Search for the cell housing the specified text and yield its [X, Y] center coordinate. 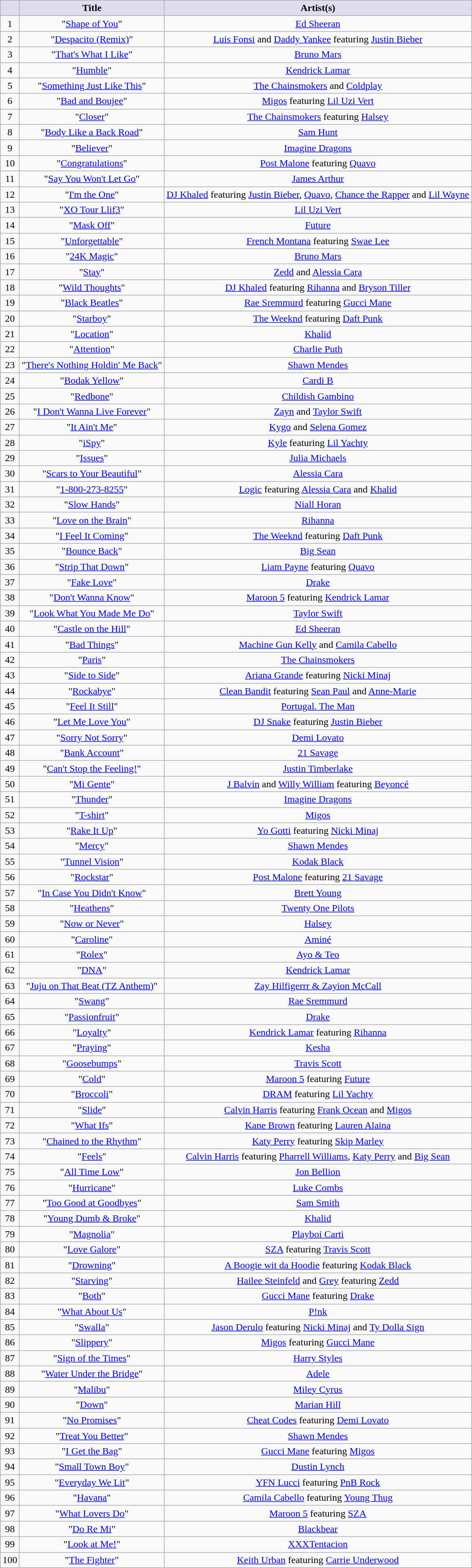
Katy Perry featuring Skip Marley [318, 1141]
Luis Fonsi and Daddy Yankee featuring Justin Bieber [318, 39]
Migos [318, 815]
"1-800-273-8255" [92, 489]
"Swang" [92, 1001]
57 [10, 892]
Playboi Carti [318, 1234]
"DNA" [92, 970]
28 [10, 442]
"Treat You Better" [92, 1435]
16 [10, 256]
"Bodak Yellow" [92, 380]
18 [10, 287]
64 [10, 1001]
Rihanna [318, 520]
Rae Sremmurd featuring Gucci Mane [318, 303]
"Scars to Your Beautiful" [92, 474]
"Cold" [92, 1079]
72 [10, 1125]
35 [10, 551]
"In Case You Didn't Know" [92, 892]
Post Malone featuring Quavo [318, 163]
"Down" [92, 1405]
"Everyday We Lit" [92, 1482]
Post Malone featuring 21 Savage [318, 877]
Camila Cabello featuring Young Thug [318, 1498]
Zedd and Alessia Cara [318, 272]
81 [10, 1265]
"Swalla" [92, 1327]
"Unforgettable" [92, 241]
93 [10, 1451]
"Rolex" [92, 955]
Taylor Swift [318, 613]
87 [10, 1358]
J Balvin and Willy William featuring Beyoncé [318, 784]
Calvin Harris featuring Pharrell Williams, Katy Perry and Big Sean [318, 1156]
"Do Re Mi" [92, 1529]
"Both" [92, 1296]
Portugal. The Man [318, 707]
"T-shirt" [92, 815]
27 [10, 427]
"Bad and Boujee" [92, 101]
17 [10, 272]
"Let Me Love You" [92, 722]
"Malibu" [92, 1389]
Maroon 5 featuring Kendrick Lamar [318, 598]
Kendrick Lamar featuring Rihanna [318, 1032]
The Chainsmokers featuring Halsey [318, 117]
34 [10, 536]
82 [10, 1281]
23 [10, 365]
6 [10, 101]
"Goosebumps" [92, 1063]
88 [10, 1374]
"Drowning" [92, 1265]
Kane Brown featuring Lauren Alaina [318, 1125]
Big Sean [318, 551]
A Boogie wit da Hoodie featuring Kodak Black [318, 1265]
55 [10, 861]
74 [10, 1156]
50 [10, 784]
Maroon 5 featuring SZA [318, 1513]
"XO Tour Llif3" [92, 210]
"Hurricane" [92, 1188]
"Strip That Down" [92, 567]
"Loyalty" [92, 1032]
63 [10, 986]
Charlie Puth [318, 349]
"Something Just Like This" [92, 86]
Yo Gotti featuring Nicki Minaj [318, 830]
Migos featuring Lil Uzi Vert [318, 101]
"Despacito (Remix)" [92, 39]
"Feel It Still" [92, 707]
"I Don't Wanna Live Forever" [92, 411]
"Bank Account" [92, 753]
"All Time Low" [92, 1172]
41 [10, 644]
"Congratulations" [92, 163]
Sam Hunt [318, 132]
"Sorry Not Sorry" [92, 738]
"Young Dumb & Broke" [92, 1219]
7 [10, 117]
Jon Bellion [318, 1172]
"Slippery" [92, 1343]
"Love Galore" [92, 1250]
YFN Lucci featuring PnB Rock [318, 1482]
14 [10, 225]
"Black Beatles" [92, 303]
85 [10, 1327]
"Humble" [92, 70]
32 [10, 505]
"Passionfruit" [92, 1017]
Title [92, 8]
"Thunder" [92, 799]
"Too Good at Goodbyes" [92, 1203]
46 [10, 722]
80 [10, 1250]
51 [10, 799]
"Bad Things" [92, 644]
The Chainsmokers and Coldplay [318, 86]
"Look What You Made Me Do" [92, 613]
Miley Cyrus [318, 1389]
"Bounce Back" [92, 551]
"I'm the One" [92, 194]
Migos featuring Gucci Mane [318, 1343]
"The Fighter" [92, 1560]
"Paris" [92, 660]
SZA featuring Travis Scott [318, 1250]
52 [10, 815]
33 [10, 520]
"What About Us" [92, 1312]
69 [10, 1079]
"iSpy" [92, 442]
"Redbone" [92, 396]
67 [10, 1048]
56 [10, 877]
Logic featuring Alessia Cara and Khalid [318, 489]
P!nk [318, 1312]
5 [10, 86]
"I Feel It Coming" [92, 536]
Ayo & Teo [318, 955]
11 [10, 179]
"Now or Never" [92, 923]
French Montana featuring Swae Lee [318, 241]
13 [10, 210]
Keith Urban featuring Carrie Underwood [318, 1560]
"Praying" [92, 1048]
12 [10, 194]
Aminé [318, 939]
Dustin Lynch [318, 1467]
75 [10, 1172]
68 [10, 1063]
DJ Khaled featuring Rihanna and Bryson Tiller [318, 287]
Liam Payne featuring Quavo [318, 567]
"Water Under the Bridge" [92, 1374]
"Mask Off" [92, 225]
"Don't Wanna Know" [92, 598]
"Rockstar" [92, 877]
Kesha [318, 1048]
Alessia Cara [318, 474]
"Juju on That Beat (TZ Anthem)" [92, 986]
"That's What I Like" [92, 55]
"Heathens" [92, 908]
Brett Young [318, 892]
84 [10, 1312]
26 [10, 411]
Lil Uzi Vert [318, 210]
Jason Derulo featuring Nicki Minaj and Ty Dolla Sign [318, 1327]
29 [10, 458]
Gucci Mane featuring Migos [318, 1451]
Justin Timberlake [318, 769]
66 [10, 1032]
30 [10, 474]
Blackbear [318, 1529]
Sam Smith [318, 1203]
45 [10, 707]
97 [10, 1513]
42 [10, 660]
65 [10, 1017]
22 [10, 349]
71 [10, 1110]
90 [10, 1405]
"Love on the Brain" [92, 520]
9 [10, 148]
"Starving" [92, 1281]
"Mi Gente" [92, 784]
"Body Like a Back Road" [92, 132]
"Caroline" [92, 939]
100 [10, 1560]
Adele [318, 1374]
"What Lovers Do" [92, 1513]
21 [10, 334]
"Mercy" [92, 846]
Calvin Harris featuring Frank Ocean and Migos [318, 1110]
95 [10, 1482]
Childish Gambino [318, 396]
"Havana" [92, 1498]
"Attention" [92, 349]
"Slide" [92, 1110]
"Small Town Boy" [92, 1467]
31 [10, 489]
99 [10, 1544]
DRAM featuring Lil Yachty [318, 1094]
36 [10, 567]
47 [10, 738]
"Issues" [92, 458]
3 [10, 55]
77 [10, 1203]
Zayn and Taylor Swift [318, 411]
Twenty One Pilots [318, 908]
61 [10, 955]
"I Get the Bag" [92, 1451]
"There's Nothing Holdin' Me Back" [92, 365]
Demi Lovato [318, 738]
1 [10, 24]
91 [10, 1420]
Harry Styles [318, 1358]
21 Savage [318, 753]
Artist(s) [318, 8]
"Rockabye" [92, 691]
Niall Horan [318, 505]
Rae Sremmurd [318, 1001]
"Closer" [92, 117]
"Side to Side" [92, 675]
"Chained to the Rhythm" [92, 1141]
Zay Hilfigerrr & Zayion McCall [318, 986]
"Rake It Up" [92, 830]
DJ Snake featuring Justin Bieber [318, 722]
48 [10, 753]
"Say You Won't Let Go" [92, 179]
10 [10, 163]
"Magnolia" [92, 1234]
"Can't Stop the Feeling!" [92, 769]
Halsey [318, 923]
73 [10, 1141]
19 [10, 303]
89 [10, 1389]
8 [10, 132]
78 [10, 1219]
DJ Khaled featuring Justin Bieber, Quavo, Chance the Rapper and Lil Wayne [318, 194]
"No Promises" [92, 1420]
"Sign of the Times" [92, 1358]
"Wild Thoughts" [92, 287]
39 [10, 613]
15 [10, 241]
2 [10, 39]
60 [10, 939]
Travis Scott [318, 1063]
24 [10, 380]
76 [10, 1188]
Kygo and Selena Gomez [318, 427]
58 [10, 908]
"Shape of You" [92, 24]
20 [10, 318]
43 [10, 675]
Future [318, 225]
49 [10, 769]
"24K Magic" [92, 256]
"Believer" [92, 148]
Julia Michaels [318, 458]
Luke Combs [318, 1188]
"Broccoli" [92, 1094]
"Fake Love" [92, 582]
Clean Bandit featuring Sean Paul and Anne-Marie [318, 691]
53 [10, 830]
70 [10, 1094]
"Starboy" [92, 318]
Machine Gun Kelly and Camila Cabello [318, 644]
98 [10, 1529]
4 [10, 70]
Cardi B [318, 380]
86 [10, 1343]
Ariana Grande featuring Nicki Minaj [318, 675]
Hailee Steinfeld and Grey featuring Zedd [318, 1281]
62 [10, 970]
25 [10, 396]
"Castle on the Hill" [92, 629]
"Look at Me!" [92, 1544]
"It Ain't Me" [92, 427]
54 [10, 846]
Maroon 5 featuring Future [318, 1079]
38 [10, 598]
"Feels" [92, 1156]
Marian Hill [318, 1405]
Cheat Codes featuring Demi Lovato [318, 1420]
96 [10, 1498]
59 [10, 923]
The Chainsmokers [318, 660]
"Stay" [92, 272]
44 [10, 691]
79 [10, 1234]
Kodak Black [318, 861]
"Location" [92, 334]
92 [10, 1435]
40 [10, 629]
"What Ifs" [92, 1125]
37 [10, 582]
Gucci Mane featuring Drake [318, 1296]
Kyle featuring Lil Yachty [318, 442]
James Arthur [318, 179]
"Tunnel Vision" [92, 861]
83 [10, 1296]
XXXTentacion [318, 1544]
94 [10, 1467]
"Slow Hands" [92, 505]
